Pinpoint the cell where the given text exists, returning its [x, y] midpoint coordinate. 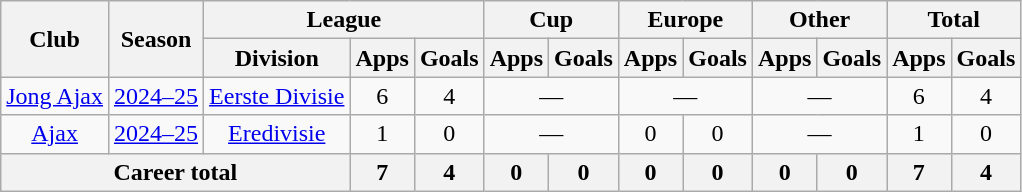
Cup [551, 20]
Career total [176, 172]
Club [55, 39]
Ajax [55, 134]
Europe [685, 20]
Jong Ajax [55, 96]
League [344, 20]
Eredivisie [277, 134]
Division [277, 58]
Season [156, 39]
Eerste Divisie [277, 96]
Other [819, 20]
Total [954, 20]
